Extract the (X, Y) coordinate from the center of the cell holding the provided text.  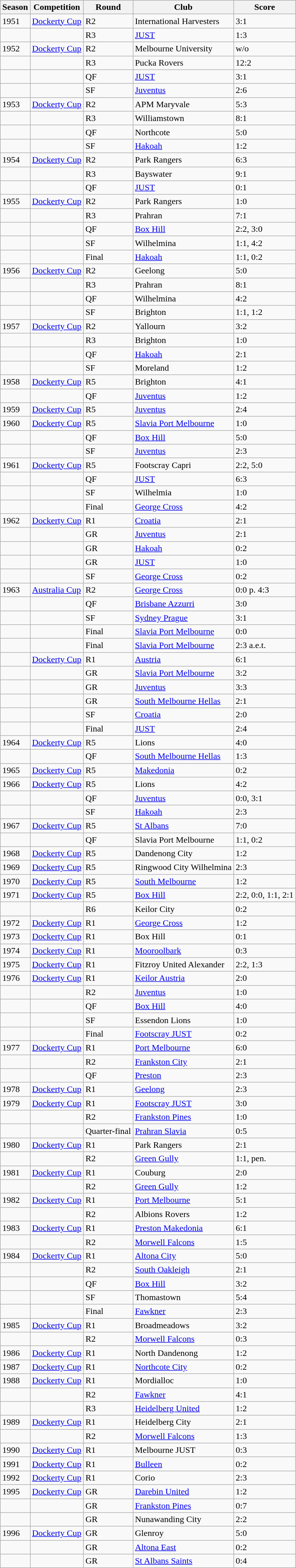
1981 (15, 1173)
Glenroy (183, 1533)
1990 (15, 1450)
Preston (183, 1076)
Wilhelmia (183, 493)
Melbourne JUST (183, 1450)
Quarter-final (108, 1131)
Northcote City (183, 1367)
1960 (15, 424)
Keilor Austria (183, 978)
1963 (15, 590)
North Dandenong (183, 1353)
Couburg (183, 1173)
1982 (15, 1200)
Australia Cup (57, 590)
2:2 (265, 1520)
Preston Makedonia (183, 1228)
Season (15, 7)
5:1 (265, 1200)
Heidelberg City (183, 1422)
0:4 (265, 1561)
Fitzroy United Alexander (183, 964)
2:2, 5:0 (265, 465)
1980 (15, 1145)
Club (183, 7)
1962 (15, 520)
1966 (15, 784)
2:6 (265, 90)
1991 (15, 1464)
1953 (15, 104)
1961 (15, 465)
0:0, 3:1 (265, 798)
1995 (15, 1491)
Northcote (183, 132)
1976 (15, 978)
1983 (15, 1228)
1972 (15, 923)
Essendon Lions (183, 1020)
Footscray Capri (183, 465)
Yallourn (183, 326)
Competition (57, 7)
Altona East (183, 1547)
5:3 (265, 104)
Dandenong City (183, 854)
1971 (15, 895)
1951 (15, 21)
0:0 (265, 632)
12:2 (265, 63)
1986 (15, 1353)
Ringwood City Wilhelmina (183, 867)
2:2, 0:0, 1:1, 2:1 (265, 895)
w/o (265, 49)
Prahran Slavia (183, 1131)
6:0 (265, 1048)
South Oakleigh (183, 1269)
1978 (15, 1089)
Corio (183, 1478)
Broadmeadows (183, 1325)
1959 (15, 410)
7:0 (265, 826)
Heidelberg United (183, 1408)
1955 (15, 202)
0:0 p. 4:3 (265, 590)
Darebin United (183, 1491)
1989 (15, 1422)
Mooroolbark (183, 951)
1:1, 4:2 (265, 243)
1984 (15, 1256)
2:2, 3:0 (265, 229)
7:1 (265, 215)
1988 (15, 1381)
Melbourne University (183, 49)
1975 (15, 964)
1954 (15, 160)
1952 (15, 49)
1973 (15, 937)
St Albans (183, 826)
1996 (15, 1533)
Bulleen (183, 1464)
1957 (15, 326)
1970 (15, 881)
1:1, pen. (265, 1159)
Score (265, 7)
1958 (15, 382)
2:3 a.e.t. (265, 645)
1964 (15, 742)
St Albans Saints (183, 1561)
Keilor City (183, 909)
1:1, 1:2 (265, 312)
1992 (15, 1478)
R6 (108, 909)
0:7 (265, 1506)
1974 (15, 951)
Frankston City (183, 1062)
International Harvesters (183, 21)
Bayswater (183, 174)
Albions Rovers (183, 1214)
1965 (15, 770)
Moreland (183, 368)
Round (108, 7)
Thomastown (183, 1298)
1977 (15, 1048)
1968 (15, 854)
Altona City (183, 1256)
3:3 (265, 687)
APM Maryvale (183, 104)
Williamstown (183, 118)
South Melbourne (183, 881)
5:4 (265, 1298)
Makedonia (183, 770)
1:5 (265, 1242)
Austria (183, 659)
9:1 (265, 174)
Nunawanding City (183, 1520)
1979 (15, 1103)
Sydney Prague (183, 618)
0:5 (265, 1131)
1987 (15, 1367)
1969 (15, 867)
Pucka Rovers (183, 63)
1956 (15, 271)
2:2, 1:3 (265, 964)
1967 (15, 826)
Brisbane Azzurri (183, 604)
Mordialloc (183, 1381)
1985 (15, 1325)
